From the cell containing the given text, extract its center point as (X, Y) coordinate. 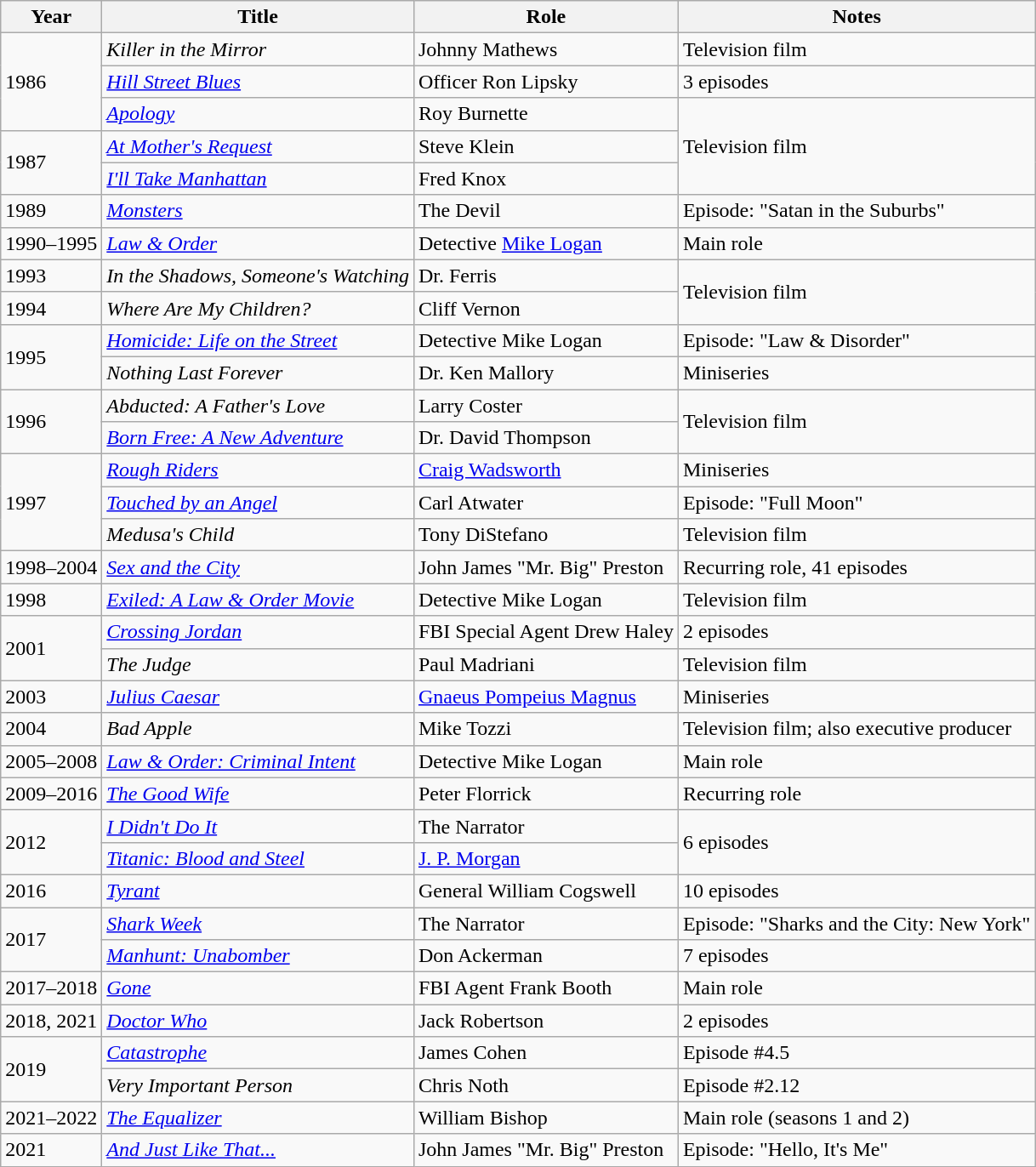
Hill Street Blues (259, 82)
2003 (51, 697)
The Judge (259, 664)
Johnny Mathews (546, 49)
2016 (51, 891)
I Didn't Do It (259, 826)
FBI Agent Frank Booth (546, 988)
Touched by an Angel (259, 503)
2017–2018 (51, 988)
Episode #2.12 (856, 1085)
Recurring role, 41 episodes (856, 567)
Titanic: Blood and Steel (259, 858)
Exiled: A Law & Order Movie (259, 600)
FBI Special Agent Drew Haley (546, 632)
Tony DiStefano (546, 535)
Steve Klein (546, 146)
Killer in the Mirror (259, 49)
6 episodes (856, 842)
Mike Tozzi (546, 729)
Dr. David Thompson (546, 438)
2005–2008 (51, 761)
1994 (51, 308)
1998–2004 (51, 567)
Rough Riders (259, 470)
Peter Florrick (546, 794)
Episode: "Full Moon" (856, 503)
J. P. Morgan (546, 858)
2018, 2021 (51, 1021)
The Good Wife (259, 794)
General William Cogswell (546, 891)
2021 (51, 1150)
Fred Knox (546, 179)
Apology (259, 114)
Chris Noth (546, 1085)
William Bishop (546, 1118)
Nothing Last Forever (259, 373)
Dr. Ken Mallory (546, 373)
The Devil (546, 211)
Dr. Ferris (546, 276)
The Equalizer (259, 1118)
1987 (51, 162)
1986 (51, 82)
Episode: "Law & Disorder" (856, 340)
Law & Order: Criminal Intent (259, 761)
In the Shadows, Someone's Watching (259, 276)
Larry Coster (546, 406)
And Just Like That... (259, 1150)
Paul Madriani (546, 664)
1998 (51, 600)
Episode: "Satan in the Suburbs" (856, 211)
1989 (51, 211)
Episode: "Hello, It's Me" (856, 1150)
10 episodes (856, 891)
Doctor Who (259, 1021)
Bad Apple (259, 729)
James Cohen (546, 1053)
2009–2016 (51, 794)
7 episodes (856, 956)
Sex and the City (259, 567)
Title (259, 17)
Catastrophe (259, 1053)
Role (546, 17)
2001 (51, 648)
Television film; also executive producer (856, 729)
Gnaeus Pompeius Magnus (546, 697)
Born Free: A New Adventure (259, 438)
Homicide: Life on the Street (259, 340)
Recurring role (856, 794)
Shark Week (259, 923)
3 episodes (856, 82)
Crossing Jordan (259, 632)
1993 (51, 276)
Manhunt: Unabomber (259, 956)
Don Ackerman (546, 956)
Episode: "Sharks and the City: New York" (856, 923)
Craig Wadsworth (546, 470)
Roy Burnette (546, 114)
Julius Caesar (259, 697)
1990–1995 (51, 243)
Gone (259, 988)
Very Important Person (259, 1085)
2017 (51, 939)
Cliff Vernon (546, 308)
Notes (856, 17)
Officer Ron Lipsky (546, 82)
1996 (51, 422)
Main role (seasons 1 and 2) (856, 1118)
2004 (51, 729)
1997 (51, 503)
2021–2022 (51, 1118)
Where Are My Children? (259, 308)
Medusa's Child (259, 535)
2012 (51, 842)
I'll Take Manhattan (259, 179)
Jack Robertson (546, 1021)
1995 (51, 356)
Year (51, 17)
Monsters (259, 211)
Episode #4.5 (856, 1053)
Carl Atwater (546, 503)
At Mother's Request (259, 146)
Tyrant (259, 891)
Abducted: A Father's Love (259, 406)
2019 (51, 1069)
Law & Order (259, 243)
